Return the [x, y] coordinate for the center point of the cell that contains the specified text.  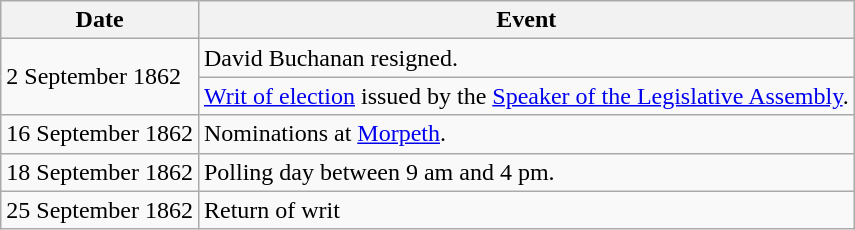
David Buchanan resigned. [526, 58]
18 September 1862 [100, 172]
Event [526, 20]
Return of writ [526, 210]
Nominations at Morpeth. [526, 134]
Polling day between 9 am and 4 pm. [526, 172]
2 September 1862 [100, 77]
Date [100, 20]
Writ of election issued by the Speaker of the Legislative Assembly. [526, 96]
25 September 1862 [100, 210]
16 September 1862 [100, 134]
